Provide the [X, Y] coordinate of the cell's center where the given text is located.  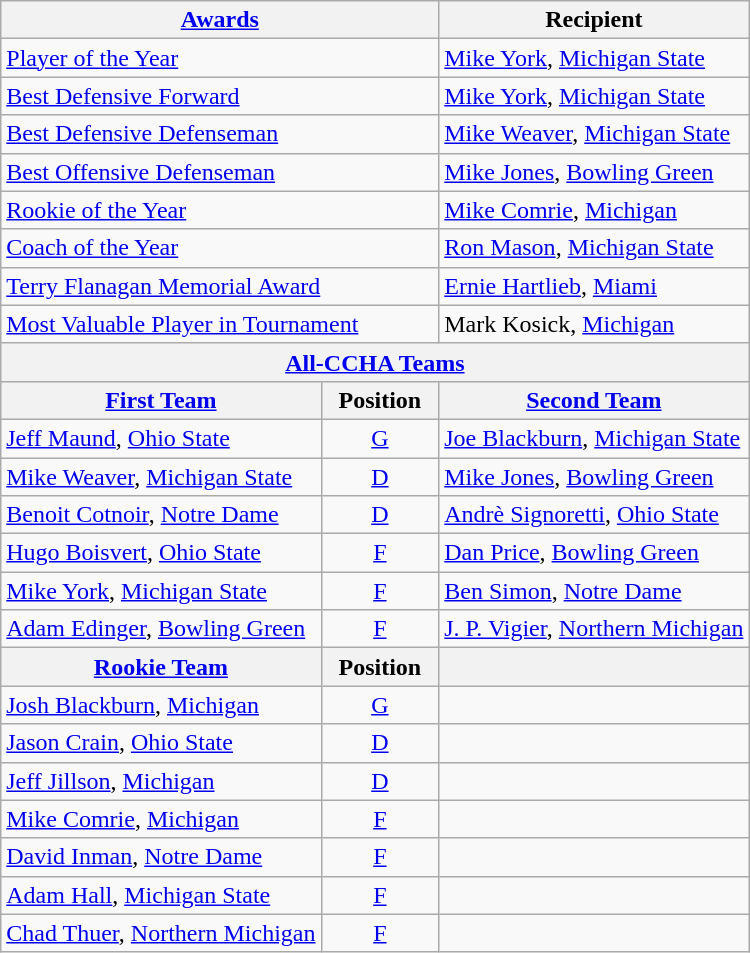
Best Offensive Defenseman [220, 172]
Benoit Cotnoir, Notre Dame [161, 515]
Adam Edinger, Bowling Green [161, 629]
Adam Hall, Michigan State [161, 895]
Best Defensive Forward [220, 96]
Josh Blackburn, Michigan [161, 705]
Second Team [594, 400]
Jeff Maund, Ohio State [161, 438]
Jason Crain, Ohio State [161, 743]
David Inman, Notre Dame [161, 857]
Awards [220, 20]
First Team [161, 400]
Rookie of the Year [220, 210]
Coach of the Year [220, 248]
Ben Simon, Notre Dame [594, 591]
Rookie Team [161, 667]
Ernie Hartlieb, Miami [594, 286]
Recipient [594, 20]
Joe Blackburn, Michigan State [594, 438]
Ron Mason, Michigan State [594, 248]
Terry Flanagan Memorial Award [220, 286]
J. P. Vigier, Northern Michigan [594, 629]
Andrè Signoretti, Ohio State [594, 515]
Dan Price, Bowling Green [594, 553]
Player of the Year [220, 58]
Best Defensive Defenseman [220, 134]
Hugo Boisvert, Ohio State [161, 553]
Mark Kosick, Michigan [594, 324]
Chad Thuer, Northern Michigan [161, 933]
Jeff Jillson, Michigan [161, 781]
Most Valuable Player in Tournament [220, 324]
All-CCHA Teams [375, 362]
